Locate the cell with the specified text and output its [X, Y] center coordinate. 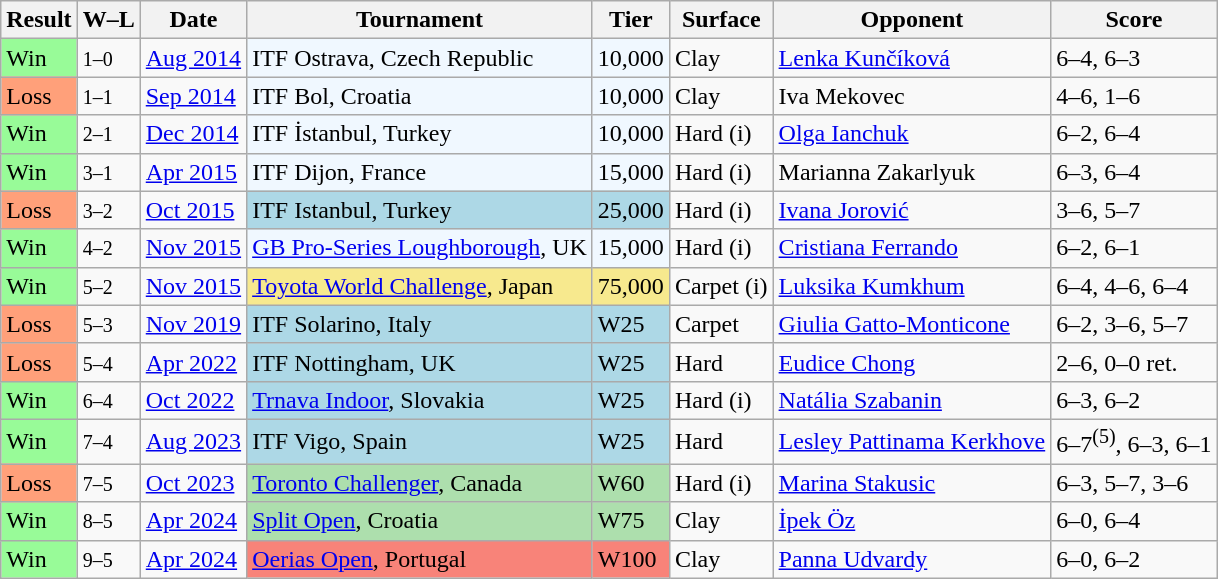
ITF İstanbul, Turkey [420, 134]
Carpet (i) [721, 286]
Giulia Gatto-Monticone [912, 324]
3–6, 5–7 [1134, 210]
3–1 [108, 172]
Aug 2014 [193, 58]
4–2 [108, 248]
İpek Öz [912, 521]
6–3, 6–4 [1134, 172]
1–1 [108, 96]
6–3, 5–7, 3–6 [1134, 483]
Apr 2015 [193, 172]
Aug 2023 [193, 442]
6–4, 6–3 [1134, 58]
Oerias Open, Portugal [420, 559]
Tier [630, 20]
4–6, 1–6 [1134, 96]
6–2, 6–1 [1134, 248]
6–3, 6–2 [1134, 400]
W100 [630, 559]
Sep 2014 [193, 96]
Oct 2023 [193, 483]
6–2, 3–6, 5–7 [1134, 324]
6–7(5), 6–3, 6–1 [1134, 442]
6–0, 6–2 [1134, 559]
25,000 [630, 210]
6–4, 4–6, 6–4 [1134, 286]
Toyota World Challenge, Japan [420, 286]
Score [1134, 20]
ITF Bol, Croatia [420, 96]
Date [193, 20]
Nov 2019 [193, 324]
Cristiana Ferrando [912, 248]
Apr 2022 [193, 362]
1–0 [108, 58]
Lenka Kunčíková [912, 58]
Iva Mekovec [912, 96]
Olga Ianchuk [912, 134]
Panna Udvardy [912, 559]
W75 [630, 521]
Tournament [420, 20]
ITF Vigo, Spain [420, 442]
Dec 2014 [193, 134]
Lesley Pattinama Kerkhove [912, 442]
2–1 [108, 134]
9–5 [108, 559]
Oct 2015 [193, 210]
Oct 2022 [193, 400]
ITF Solarino, Italy [420, 324]
Opponent [912, 20]
Split Open, Croatia [420, 521]
Toronto Challenger, Canada [420, 483]
Marina Stakusic [912, 483]
7–4 [108, 442]
8–5 [108, 521]
Carpet [721, 324]
Marianna Zakarlyuk [912, 172]
6–4 [108, 400]
6–0, 6–4 [1134, 521]
Result [39, 20]
ITF Istanbul, Turkey [420, 210]
ITF Ostrava, Czech Republic [420, 58]
5–2 [108, 286]
Luksika Kumkhum [912, 286]
W60 [630, 483]
Natália Szabanin [912, 400]
ITF Nottingham, UK [420, 362]
5–4 [108, 362]
GB Pro-Series Loughborough, UK [420, 248]
Trnava Indoor, Slovakia [420, 400]
7–5 [108, 483]
W–L [108, 20]
3–2 [108, 210]
Ivana Jorović [912, 210]
5–3 [108, 324]
6–2, 6–4 [1134, 134]
Eudice Chong [912, 362]
75,000 [630, 286]
2–6, 0–0 ret. [1134, 362]
ITF Dijon, France [420, 172]
Surface [721, 20]
